For the text-containing cell, return its midpoint in (x, y) coordinate format. 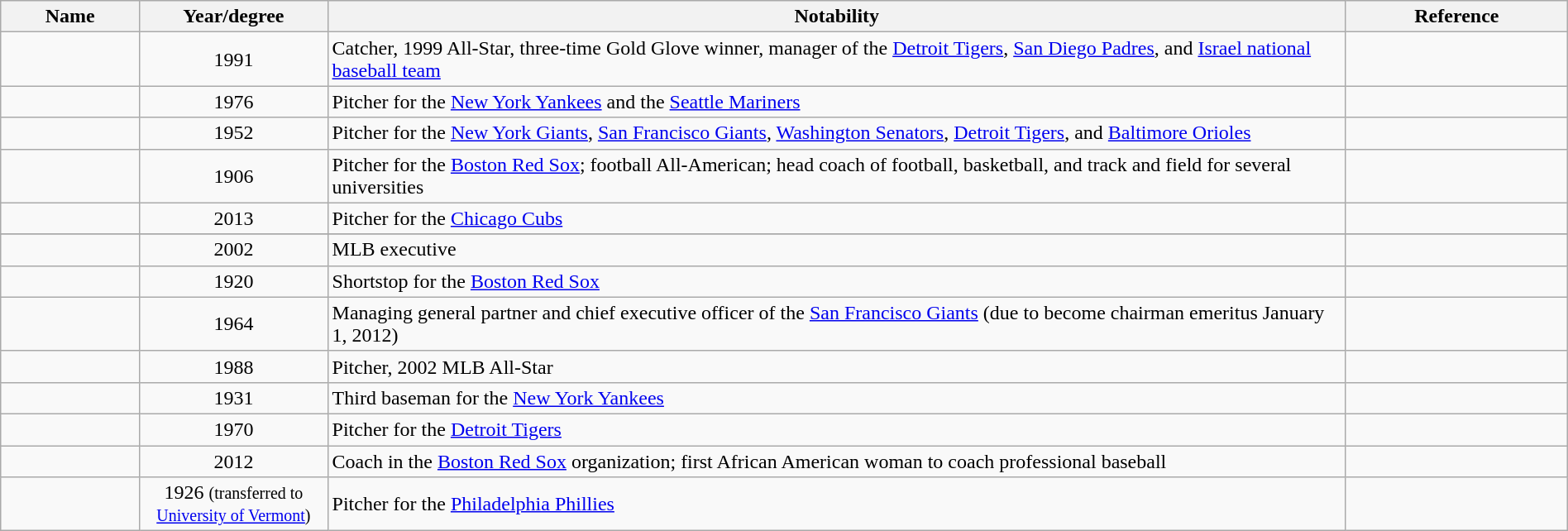
1906 (233, 175)
Pitcher, 2002 MLB All-Star (837, 366)
Name (70, 17)
Pitcher for the New York Giants, San Francisco Giants, Washington Senators, Detroit Tigers, and Baltimore Orioles (837, 133)
1920 (233, 281)
1952 (233, 133)
Reference (1456, 17)
Notability (837, 17)
Managing general partner and chief executive officer of the San Francisco Giants (due to become chairman emeritus January 1, 2012) (837, 324)
Third baseman for the New York Yankees (837, 398)
2013 (233, 218)
1926 (transferred to University of Vermont) (233, 505)
1988 (233, 366)
Pitcher for the New York Yankees and the Seattle Mariners (837, 102)
Pitcher for the Boston Red Sox; football All-American; head coach of football, basketball, and track and field for several universities (837, 175)
2002 (233, 250)
1970 (233, 429)
Catcher, 1999 All-Star, three-time Gold Glove winner, manager of the Detroit Tigers, San Diego Padres, and Israel national baseball team (837, 60)
Year/degree (233, 17)
Pitcher for the Philadelphia Phillies (837, 505)
Shortstop for the Boston Red Sox (837, 281)
1991 (233, 60)
Pitcher for the Chicago Cubs (837, 218)
MLB executive (837, 250)
1976 (233, 102)
1964 (233, 324)
Coach in the Boston Red Sox organization; first African American woman to coach professional baseball (837, 461)
2012 (233, 461)
1931 (233, 398)
Pitcher for the Detroit Tigers (837, 429)
